Determine the (X, Y) coordinate at the center of the cell enclosing the given text.  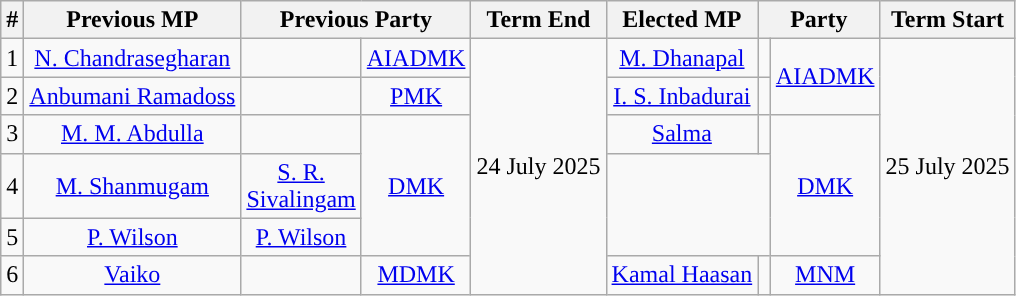
S. R. Sivalingam (301, 186)
Previous Party (356, 20)
Party (819, 20)
Previous MP (132, 20)
MDMK (416, 275)
24 July 2025 (538, 166)
1 (12, 58)
M. M. Abdulla (132, 134)
PMK (416, 96)
2 (12, 96)
Anbumani Ramadoss (132, 96)
4 (12, 186)
Vaiko (132, 275)
6 (12, 275)
N. Chandrasegharan (132, 58)
Term End (538, 20)
# (12, 20)
3 (12, 134)
Kamal Haasan (682, 275)
Salma (682, 134)
M. Dhanapal (682, 58)
M. Shanmugam (132, 186)
I. S. Inbadurai (682, 96)
25 July 2025 (948, 166)
5 (12, 237)
MNM (825, 275)
Term Start (948, 20)
Elected MP (682, 20)
